From the cell containing the given text, extract its center point as [X, Y] coordinate. 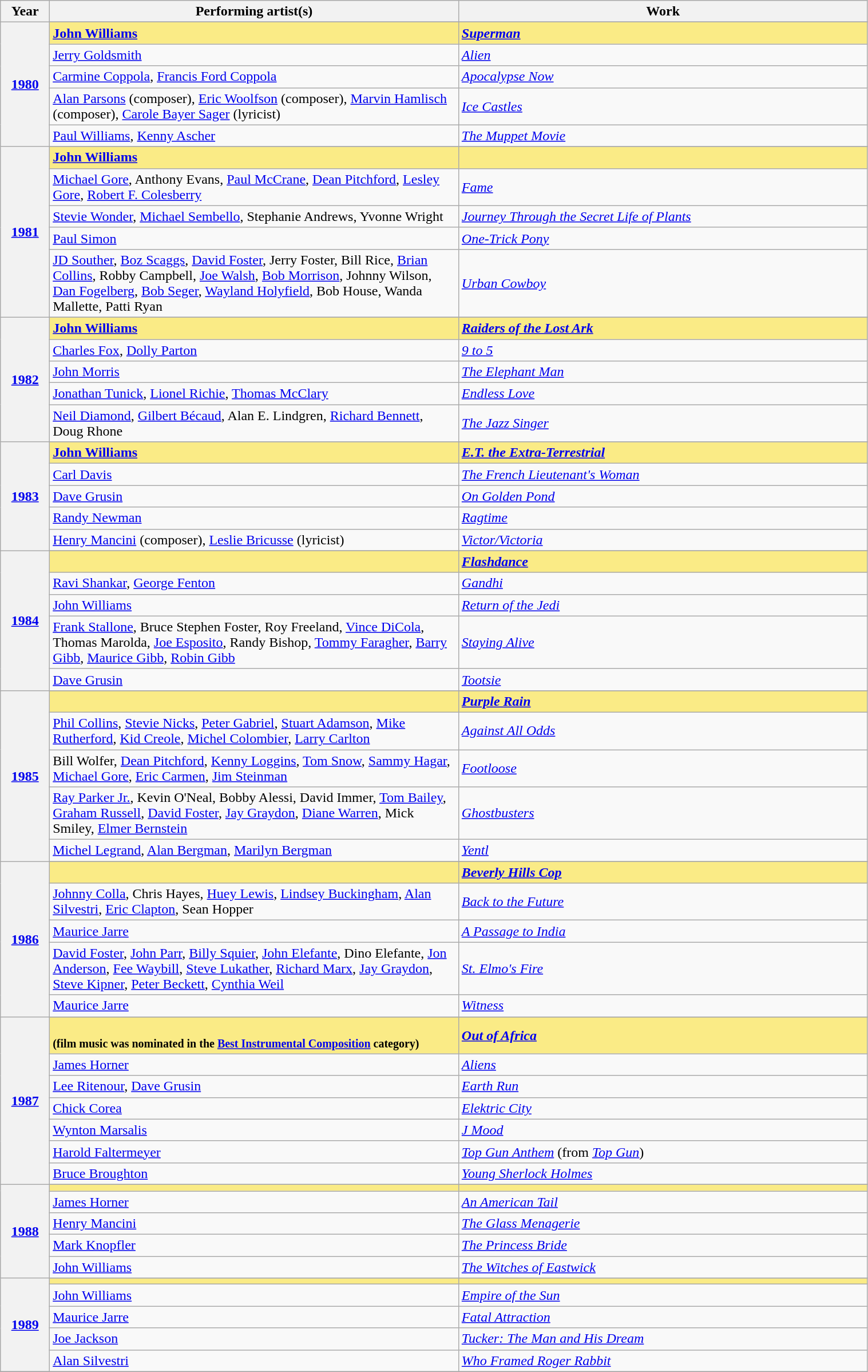
Flashdance [663, 562]
Carl Davis [254, 475]
Earth Run [663, 1086]
Raiders of the Lost Ark [663, 328]
E.T. the Extra-Terrestrial [663, 453]
Chick Corea [254, 1108]
Lee Ritenour, Dave Grusin [254, 1086]
Michel Legrand, Alan Bergman, Marilyn Bergman [254, 851]
Fame [663, 187]
1983 [25, 496]
Performing artist(s) [254, 11]
Bill Wolfer, Dean Pitchford, Kenny Loggins, Tom Snow, Sammy Hagar, Michael Gore, Eric Carmen, Jim Steinman [254, 768]
1986 [25, 939]
Urban Cowboy [663, 283]
The Witches of Eastwick [663, 1267]
The Princess Bride [663, 1246]
1989 [25, 1324]
Phil Collins, Stevie Nicks, Peter Gabriel, Stuart Adamson, Mike Rutherford, Kid Creole, Michel Colombier, Larry Carlton [254, 730]
Superman [663, 33]
1981 [25, 232]
Jerry Goldsmith [254, 55]
Tootsie [663, 679]
Elektric City [663, 1108]
Return of the Jedi [663, 605]
Year [25, 11]
Alan Parsons (composer), Eric Woolfson (composer), Marvin Hamlisch (composer), Carole Bayer Sager (lyricist) [254, 106]
The Jazz Singer [663, 424]
Mark Knopfler [254, 1246]
Empire of the Sun [663, 1295]
Alien [663, 55]
Tucker: The Man and His Dream [663, 1339]
Top Gun Anthem (from Top Gun) [663, 1152]
Harold Faltermeyer [254, 1152]
Beverly Hills Cop [663, 872]
Endless Love [663, 394]
Gandhi [663, 583]
The French Lieutenant's Woman [663, 475]
Apocalypse Now [663, 77]
The Muppet Movie [663, 136]
Bruce Broughton [254, 1173]
One-Trick Pony [663, 238]
1987 [25, 1100]
Purple Rain [663, 701]
9 to 5 [663, 350]
1988 [25, 1231]
Victor/Victoria [663, 540]
Aliens [663, 1065]
1984 [25, 620]
Who Framed Roger Rabbit [663, 1361]
Young Sherlock Holmes [663, 1173]
Randy Newman [254, 518]
Fatal Attraction [663, 1317]
Staying Alive [663, 642]
Stevie Wonder, Michael Sembello, Stephanie Andrews, Yvonne Wright [254, 216]
1982 [25, 379]
Paul Simon [254, 238]
An American Tail [663, 1201]
Neil Diamond, Gilbert Bécaud, Alan E. Lindgren, Richard Bennett, Doug Rhone [254, 424]
Ice Castles [663, 106]
Alan Silvestri [254, 1361]
Footloose [663, 768]
Joe Jackson [254, 1339]
Paul Williams, Kenny Ascher [254, 136]
The Glass Menagerie [663, 1224]
1980 [25, 85]
Henry Mancini (composer), Leslie Bricusse (lyricist) [254, 540]
Ghostbusters [663, 813]
Michael Gore, Anthony Evans, Paul McCrane, Dean Pitchford, Lesley Gore, Robert F. Colesberry [254, 187]
A Passage to India [663, 931]
1985 [25, 776]
Witness [663, 1006]
Back to the Future [663, 902]
The Elephant Man [663, 372]
John Morris [254, 372]
Out of Africa [663, 1035]
J Mood [663, 1130]
Johnny Colla, Chris Hayes, Huey Lewis, Lindsey Buckingham, Alan Silvestri, Eric Clapton, Sean Hopper [254, 902]
(film music was nominated in the Best Instrumental Composition category) [254, 1035]
Henry Mancini [254, 1224]
Work [663, 11]
Jonathan Tunick, Lionel Richie, Thomas McClary [254, 394]
Ravi Shankar, George Fenton [254, 583]
Ragtime [663, 518]
On Golden Pond [663, 496]
St. Elmo's Fire [663, 968]
Journey Through the Secret Life of Plants [663, 216]
Wynton Marsalis [254, 1130]
Charles Fox, Dolly Parton [254, 350]
Against All Odds [663, 730]
Yentl [663, 851]
Carmine Coppola, Francis Ford Coppola [254, 77]
